Determine the (x, y) coordinate at the center of the cell enclosing the given text.  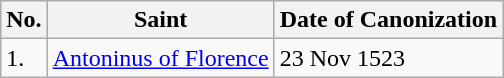
Date of Canonization (388, 20)
Antoninus of Florence (160, 58)
No. (24, 20)
23 Nov 1523 (388, 58)
1. (24, 58)
Saint (160, 20)
